Return [X, Y] of the center of cell containing provided text 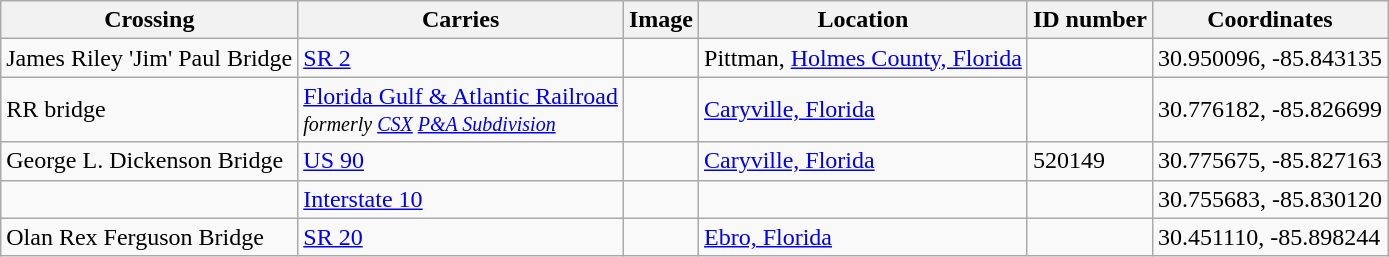
George L. Dickenson Bridge [150, 161]
520149 [1090, 161]
Carries [461, 20]
RR bridge [150, 110]
SR 20 [461, 237]
Interstate 10 [461, 199]
Location [864, 20]
ID number [1090, 20]
30.755683, -85.830120 [1270, 199]
Pittman, Holmes County, Florida [864, 58]
Crossing [150, 20]
SR 2 [461, 58]
Ebro, Florida [864, 237]
Florida Gulf & Atlantic Railroad formerly CSX P&A Subdivision [461, 110]
30.776182, -85.826699 [1270, 110]
30.451110, -85.898244 [1270, 237]
30.950096, -85.843135 [1270, 58]
Olan Rex Ferguson Bridge [150, 237]
US 90 [461, 161]
30.775675, -85.827163 [1270, 161]
James Riley 'Jim' Paul Bridge [150, 58]
Coordinates [1270, 20]
Image [660, 20]
